Output the [x, y] coordinate of the center of the cell containing the given text.  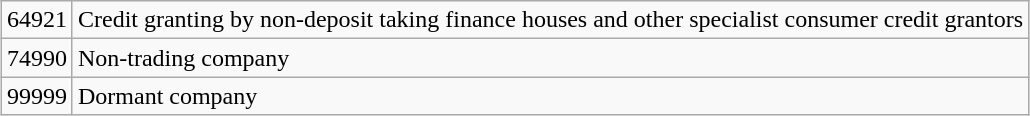
74990 [36, 58]
64921 [36, 20]
99999 [36, 96]
Dormant company [550, 96]
Credit granting by non-deposit taking finance houses and other specialist consumer credit grantors [550, 20]
Non-trading company [550, 58]
